Find where the given text appears and provide that cell's center as (x, y) coordinate. 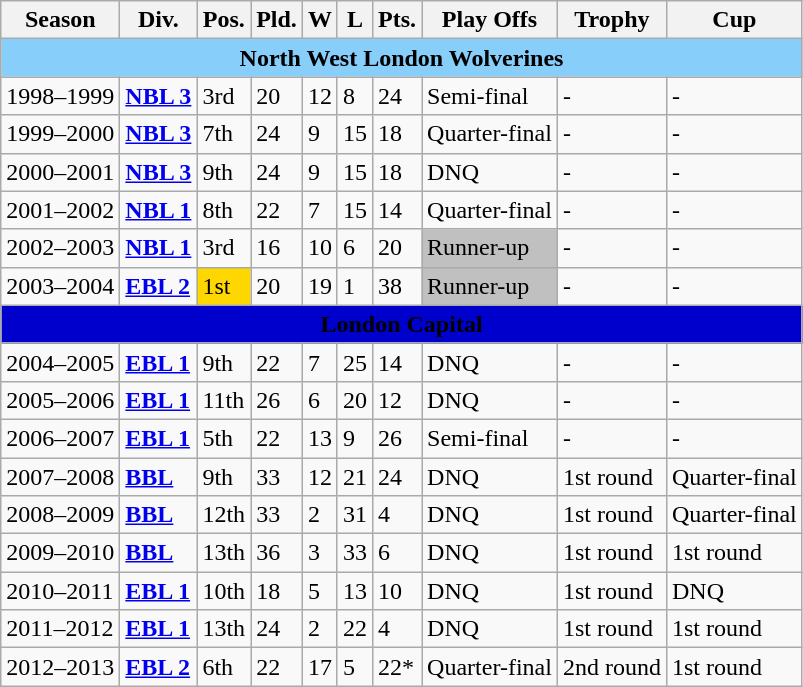
16 (277, 248)
2000–2001 (60, 172)
17 (320, 667)
Pos. (224, 20)
Div. (158, 20)
22* (398, 667)
31 (354, 515)
2010–2011 (60, 591)
Season (60, 20)
21 (354, 477)
Cup (734, 20)
2006–2007 (60, 438)
2002–2003 (60, 248)
19 (320, 286)
Trophy (612, 20)
36 (277, 553)
2011–2012 (60, 629)
1999–2000 (60, 134)
London Capital (402, 324)
8th (224, 210)
2nd round (612, 667)
2001–2002 (60, 210)
7th (224, 134)
Pld. (277, 20)
3 (320, 553)
Play Offs (490, 20)
8 (354, 96)
6th (224, 667)
1st (224, 286)
Pts. (398, 20)
38 (398, 286)
1 (354, 286)
2007–2008 (60, 477)
12th (224, 515)
2012–2013 (60, 667)
5th (224, 438)
2003–2004 (60, 286)
W (320, 20)
11th (224, 400)
2009–2010 (60, 553)
North West London Wolverines (402, 58)
1998–1999 (60, 96)
2008–2009 (60, 515)
25 (354, 362)
2004–2005 (60, 362)
2005–2006 (60, 400)
10th (224, 591)
L (354, 20)
